Locate the cell with the specified text and output its (x, y) center coordinate. 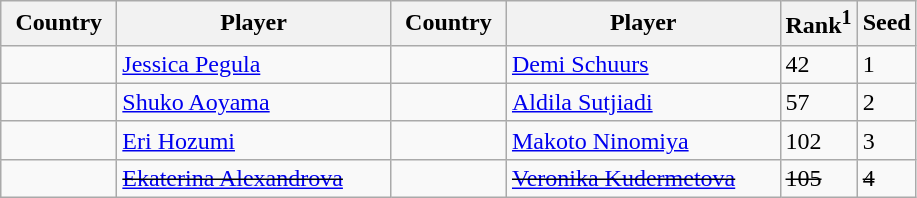
Seed (886, 24)
Jessica Pegula (254, 64)
42 (818, 64)
3 (886, 140)
Demi Schuurs (643, 64)
Veronika Kudermetova (643, 178)
102 (818, 140)
1 (886, 64)
Ekaterina Alexandrova (254, 178)
Eri Hozumi (254, 140)
57 (818, 102)
4 (886, 178)
2 (886, 102)
Rank1 (818, 24)
Makoto Ninomiya (643, 140)
Aldila Sutjiadi (643, 102)
Shuko Aoyama (254, 102)
105 (818, 178)
